Return (X, Y) of the center of cell containing provided text 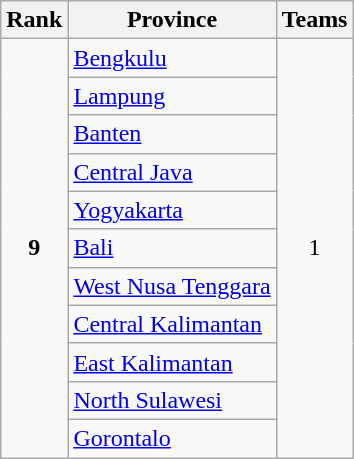
9 (34, 248)
Lampung (172, 96)
Rank (34, 20)
Central Kalimantan (172, 324)
East Kalimantan (172, 362)
Banten (172, 134)
Bali (172, 248)
1 (314, 248)
West Nusa Tenggara (172, 286)
Yogyakarta (172, 210)
Central Java (172, 172)
Province (172, 20)
Bengkulu (172, 58)
North Sulawesi (172, 400)
Teams (314, 20)
Gorontalo (172, 438)
